From the cell containing the given text, extract its center point as (x, y) coordinate. 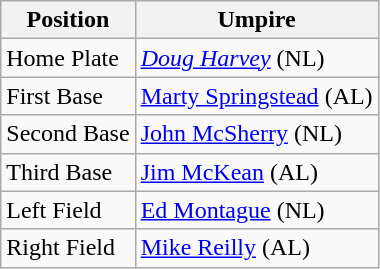
Position (68, 20)
Umpire (256, 20)
John McSherry (NL) (256, 134)
Second Base (68, 134)
Jim McKean (AL) (256, 172)
Ed Montague (NL) (256, 210)
Left Field (68, 210)
Home Plate (68, 58)
Doug Harvey (NL) (256, 58)
Mike Reilly (AL) (256, 248)
Marty Springstead (AL) (256, 96)
First Base (68, 96)
Third Base (68, 172)
Right Field (68, 248)
